Capture the cell that displays the provided text and extract its (X, Y) central coordinate. 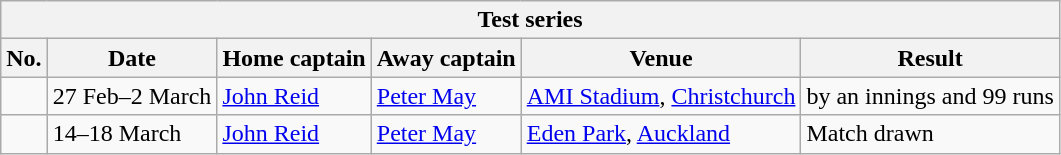
Eden Park, Auckland (661, 134)
No. (24, 58)
Date (132, 58)
14–18 March (132, 134)
27 Feb–2 March (132, 96)
AMI Stadium, Christchurch (661, 96)
by an innings and 99 runs (930, 96)
Result (930, 58)
Test series (530, 20)
Venue (661, 58)
Away captain (446, 58)
Home captain (294, 58)
Match drawn (930, 134)
